Locate the cell with the specified text and output its [X, Y] center coordinate. 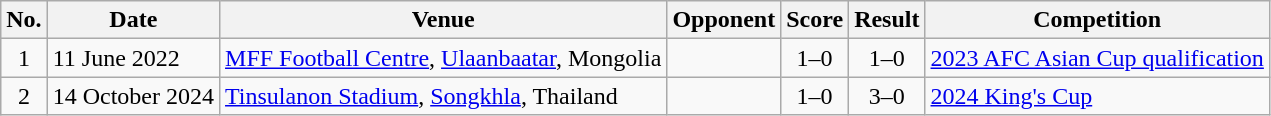
Opponent [724, 20]
Date [133, 20]
Tinsulanon Stadium, Songkhla, Thailand [444, 96]
Result [887, 20]
Venue [444, 20]
No. [24, 20]
MFF Football Centre, Ulaanbaatar, Mongolia [444, 58]
2 [24, 96]
11 June 2022 [133, 58]
14 October 2024 [133, 96]
Competition [1097, 20]
1 [24, 58]
3–0 [887, 96]
Score [815, 20]
2023 AFC Asian Cup qualification [1097, 58]
2024 King's Cup [1097, 96]
